Locate the cell with the specified text and output its [x, y] center coordinate. 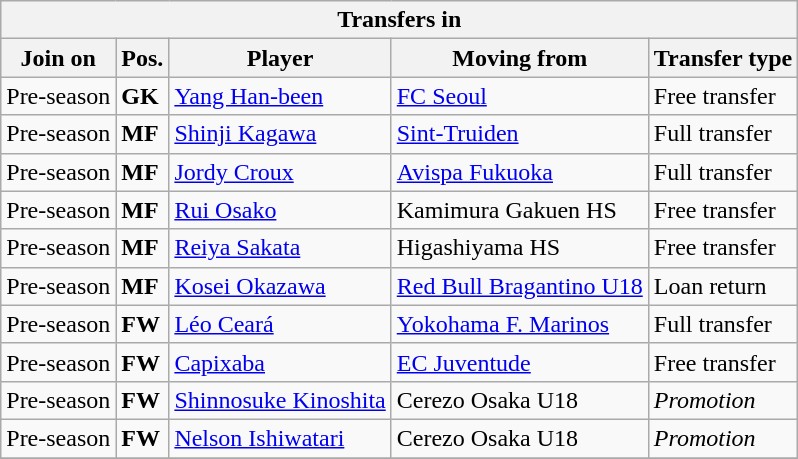
Jordy Croux [280, 172]
Higashiyama HS [520, 248]
Yokohama F. Marinos [520, 324]
GK [142, 96]
Join on [58, 58]
Loan return [722, 286]
Red Bull Bragantino U18 [520, 286]
Yang Han-been [280, 96]
Kamimura Gakuen HS [520, 210]
Léo Ceará [280, 324]
EC Juventude [520, 362]
Reiya Sakata [280, 248]
Moving from [520, 58]
Shinji Kagawa [280, 134]
Avispa Fukuoka [520, 172]
Player [280, 58]
FC Seoul [520, 96]
Rui Osako [280, 210]
Nelson Ishiwatari [280, 438]
Transfers in [400, 20]
Pos. [142, 58]
Kosei Okazawa [280, 286]
Transfer type [722, 58]
Capixaba [280, 362]
Sint-Truiden [520, 134]
Shinnosuke Kinoshita [280, 400]
